Search for the cell housing the specified text and yield its [X, Y] center coordinate. 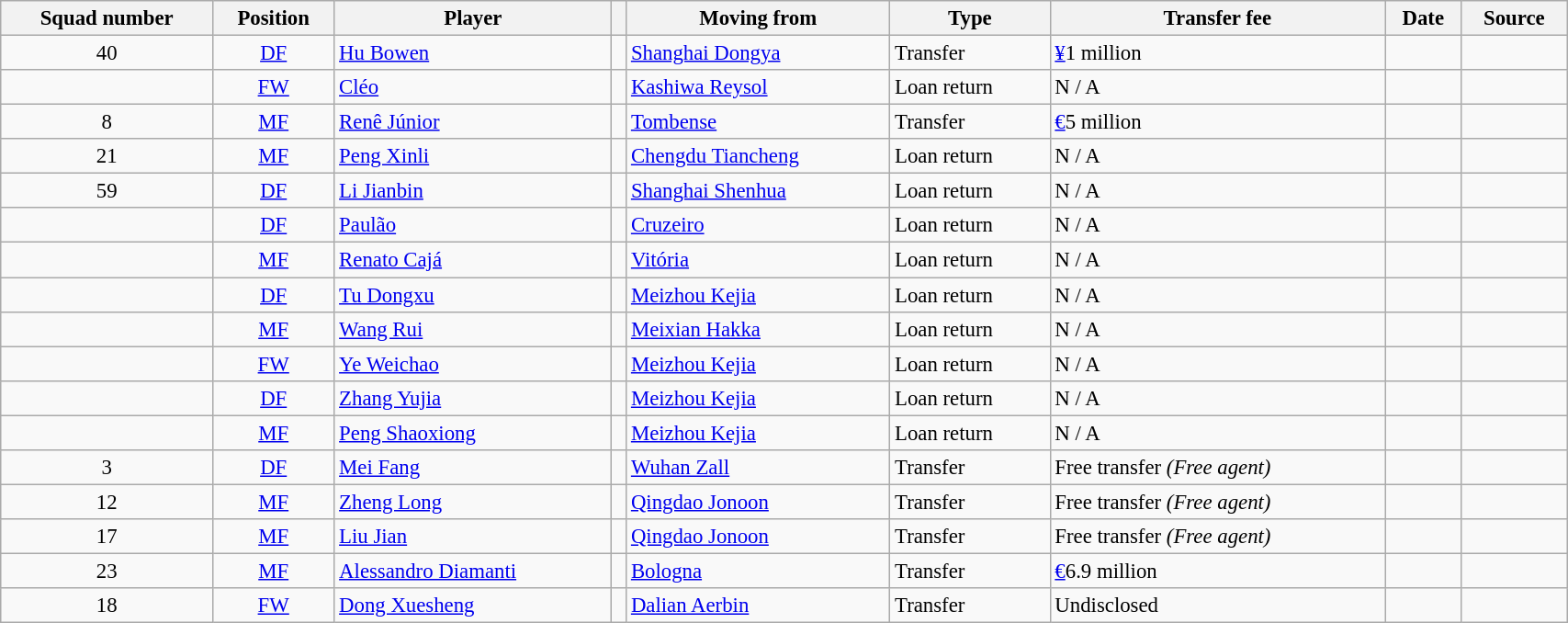
Zheng Long [473, 502]
Cruzeiro [759, 225]
Wuhan Zall [759, 468]
Undisclosed [1218, 606]
Liu Jian [473, 537]
Shanghai Dongya [759, 53]
Paulão [473, 225]
Moving from [759, 18]
Shanghai Shenhua [759, 191]
Chengdu Tiancheng [759, 156]
Renê Júnior [473, 122]
8 [107, 122]
3 [107, 468]
40 [107, 53]
¥1 million [1218, 53]
21 [107, 156]
Renato Cajá [473, 260]
18 [107, 606]
Squad number [107, 18]
Tu Dongxu [473, 295]
23 [107, 571]
€5 million [1218, 122]
Mei Fang [473, 468]
Vitória [759, 260]
12 [107, 502]
Hu Bowen [473, 53]
Peng Shaoxiong [473, 433]
Source [1514, 18]
59 [107, 191]
Transfer fee [1218, 18]
Date [1424, 18]
17 [107, 537]
Alessandro Diamanti [473, 571]
Dong Xuesheng [473, 606]
€6.9 million [1218, 571]
Kashiwa Reysol [759, 87]
Type [970, 18]
Zhang Yujia [473, 398]
Li Jianbin [473, 191]
Player [473, 18]
Tombense [759, 122]
Peng Xinli [473, 156]
Cléo [473, 87]
Dalian Aerbin [759, 606]
Position [274, 18]
Bologna [759, 571]
Meixian Hakka [759, 329]
Ye Weichao [473, 364]
Wang Rui [473, 329]
